Capture the cell that displays the provided text and extract its [x, y] central coordinate. 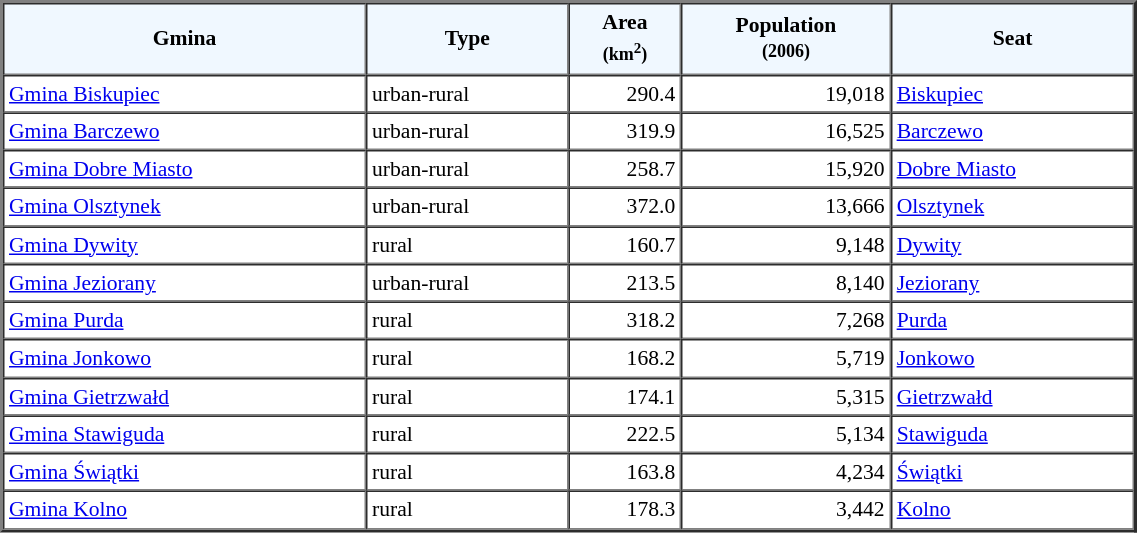
Gmina [184, 38]
318.2 [626, 321]
160.7 [626, 245]
Gmina Barczewo [184, 131]
5,134 [786, 434]
4,234 [786, 472]
178.3 [626, 510]
8,140 [786, 283]
Gmina Jeziorany [184, 283]
Gietrzwałd [1013, 396]
9,148 [786, 245]
Gmina Kolno [184, 510]
Gmina Gietrzwałd [184, 396]
Seat [1013, 38]
213.5 [626, 283]
290.4 [626, 93]
Olsztynek [1013, 207]
15,920 [786, 169]
319.9 [626, 131]
Area(km2) [626, 38]
Gmina Biskupiec [184, 93]
163.8 [626, 472]
Dywity [1013, 245]
Stawiguda [1013, 434]
19,018 [786, 93]
Gmina Stawiguda [184, 434]
258.7 [626, 169]
16,525 [786, 131]
5,315 [786, 396]
Purda [1013, 321]
222.5 [626, 434]
Population(2006) [786, 38]
Biskupiec [1013, 93]
Gmina Jonkowo [184, 359]
3,442 [786, 510]
Gmina Purda [184, 321]
Jeziorany [1013, 283]
Gmina Dywity [184, 245]
Type [468, 38]
Gmina Świątki [184, 472]
Jonkowo [1013, 359]
5,719 [786, 359]
13,666 [786, 207]
174.1 [626, 396]
Dobre Miasto [1013, 169]
168.2 [626, 359]
Świątki [1013, 472]
Gmina Olsztynek [184, 207]
Barczewo [1013, 131]
Kolno [1013, 510]
7,268 [786, 321]
Gmina Dobre Miasto [184, 169]
372.0 [626, 207]
